Search for the cell housing the specified text and yield its [x, y] center coordinate. 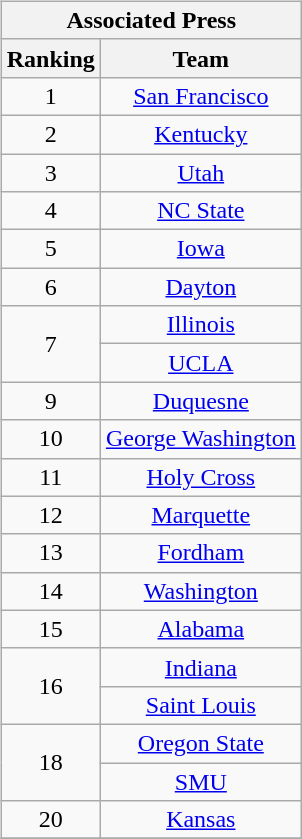
Iowa [200, 249]
NC State [200, 211]
5 [50, 249]
Illinois [200, 325]
9 [50, 401]
6 [50, 287]
15 [50, 629]
16 [50, 686]
UCLA [200, 363]
7 [50, 344]
3 [50, 173]
Utah [200, 173]
Marquette [200, 515]
Associated Press [151, 20]
Washington [200, 591]
12 [50, 515]
Holy Cross [200, 477]
Alabama [200, 629]
20 [50, 820]
Kansas [200, 820]
Fordham [200, 553]
Oregon State [200, 743]
SMU [200, 781]
George Washington [200, 439]
11 [50, 477]
10 [50, 439]
13 [50, 553]
Indiana [200, 667]
14 [50, 591]
18 [50, 762]
4 [50, 211]
Saint Louis [200, 705]
Ranking [50, 58]
Team [200, 58]
Dayton [200, 287]
San Francisco [200, 96]
1 [50, 96]
Kentucky [200, 134]
2 [50, 134]
Duquesne [200, 401]
